Capture the cell that displays the provided text and extract its [x, y] central coordinate. 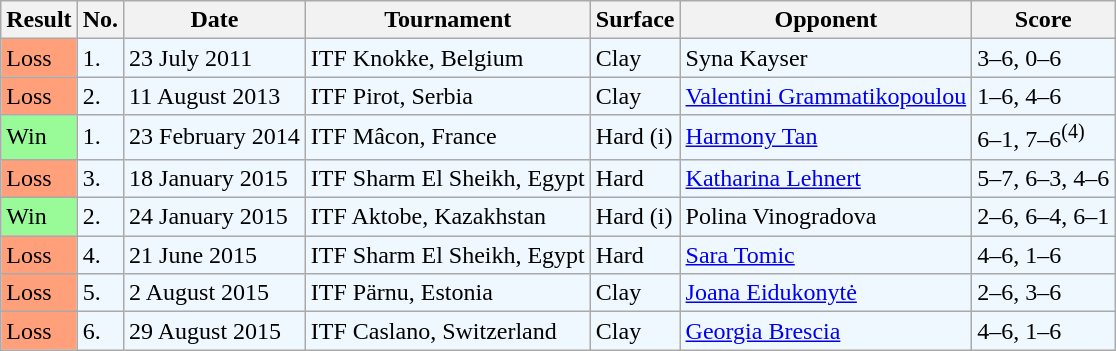
Katharina Lehnert [826, 178]
3–6, 0–6 [1044, 58]
5–7, 6–3, 4–6 [1044, 178]
ITF Aktobe, Kazakhstan [448, 217]
Opponent [826, 20]
1–6, 4–6 [1044, 96]
Score [1044, 20]
Polina Vinogradova [826, 217]
23 February 2014 [215, 138]
18 January 2015 [215, 178]
ITF Pärnu, Estonia [448, 293]
Tournament [448, 20]
5. [100, 293]
ITF Knokke, Belgium [448, 58]
Harmony Tan [826, 138]
24 January 2015 [215, 217]
2 August 2015 [215, 293]
Result [39, 20]
No. [100, 20]
23 July 2011 [215, 58]
29 August 2015 [215, 331]
4. [100, 255]
Joana Eidukonytė [826, 293]
6. [100, 331]
21 June 2015 [215, 255]
Syna Kayser [826, 58]
ITF Mâcon, France [448, 138]
Surface [635, 20]
6–1, 7–6(4) [1044, 138]
3. [100, 178]
Georgia Brescia [826, 331]
2–6, 3–6 [1044, 293]
ITF Pirot, Serbia [448, 96]
11 August 2013 [215, 96]
Sara Tomic [826, 255]
ITF Caslano, Switzerland [448, 331]
Date [215, 20]
Valentini Grammatikopoulou [826, 96]
2–6, 6–4, 6–1 [1044, 217]
